Capture the cell that displays the provided text and extract its [X, Y] central coordinate. 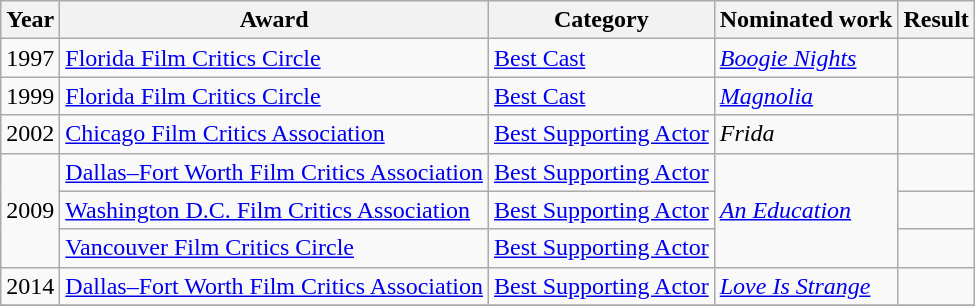
1999 [30, 96]
1997 [30, 58]
2014 [30, 286]
Chicago Film Critics Association [274, 134]
An Education [806, 210]
Nominated work [806, 20]
Frida [806, 134]
Award [274, 20]
Washington D.C. Film Critics Association [274, 210]
Vancouver Film Critics Circle [274, 248]
2009 [30, 210]
Boogie Nights [806, 58]
Category [602, 20]
2002 [30, 134]
Year [30, 20]
Magnolia [806, 96]
Love Is Strange [806, 286]
Result [936, 20]
